Search for the cell housing the specified text and yield its [x, y] center coordinate. 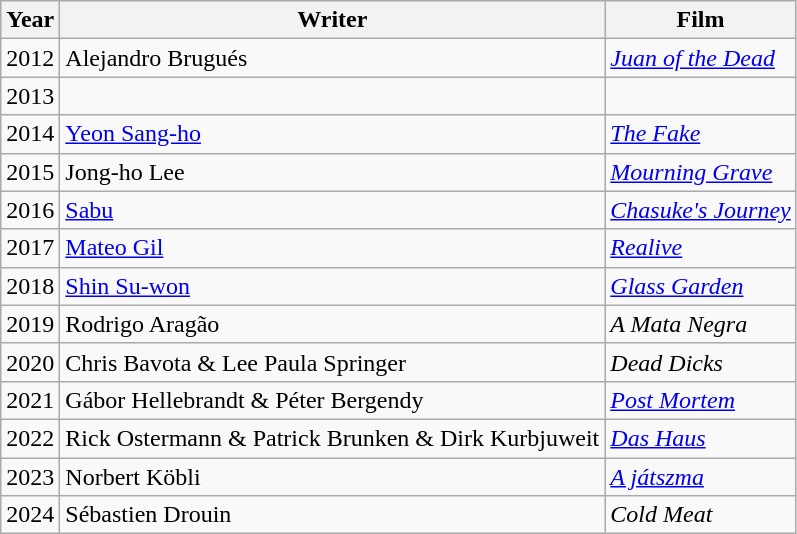
Sabu [332, 210]
A játszma [700, 477]
Shin Su-won [332, 286]
2020 [30, 362]
2021 [30, 400]
2016 [30, 210]
2015 [30, 172]
2012 [30, 58]
A Mata Negra [700, 324]
2023 [30, 477]
Rodrigo Aragão [332, 324]
2018 [30, 286]
Mourning Grave [700, 172]
Cold Meat [700, 515]
Film [700, 20]
2022 [30, 438]
Dead Dicks [700, 362]
Glass Garden [700, 286]
Yeon Sang-ho [332, 134]
The Fake [700, 134]
2019 [30, 324]
Writer [332, 20]
Gábor Hellebrandt & Péter Bergendy [332, 400]
Realive [700, 248]
Juan of the Dead [700, 58]
Chasuke's Journey [700, 210]
Year [30, 20]
Chris Bavota & Lee Paula Springer [332, 362]
Jong-ho Lee [332, 172]
2024 [30, 515]
2017 [30, 248]
Post Mortem [700, 400]
Mateo Gil [332, 248]
2014 [30, 134]
2013 [30, 96]
Alejandro Brugués [332, 58]
Rick Ostermann & Patrick Brunken & Dirk Kurbjuweit [332, 438]
Das Haus [700, 438]
Sébastien Drouin [332, 515]
Norbert Köbli [332, 477]
